Search for the cell housing the specified text and yield its [x, y] center coordinate. 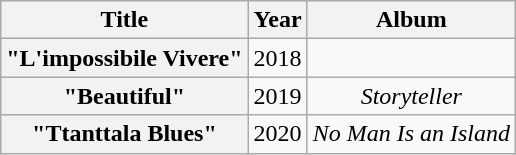
"Ttanttala Blues" [124, 134]
2019 [278, 96]
No Man Is an Island [411, 134]
"L'impossibile Vivere" [124, 58]
Storyteller [411, 96]
Year [278, 20]
2020 [278, 134]
Album [411, 20]
Title [124, 20]
"Beautiful" [124, 96]
2018 [278, 58]
